Locate the cell with the specified text and output its [x, y] center coordinate. 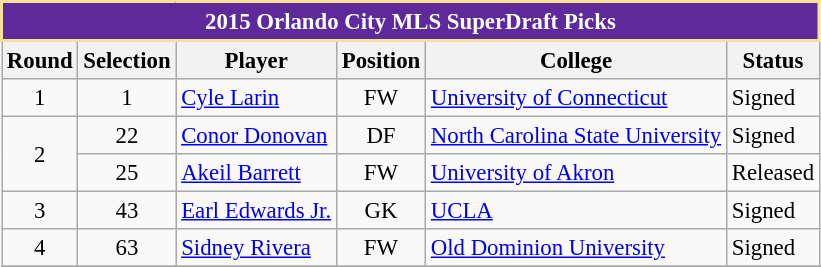
Earl Edwards Jr. [256, 211]
University of Connecticut [576, 98]
Akeil Barrett [256, 173]
Position [380, 60]
43 [127, 211]
3 [40, 211]
UCLA [576, 211]
Selection [127, 60]
University of Akron [576, 173]
25 [127, 173]
Cyle Larin [256, 98]
Round [40, 60]
2 [40, 154]
Released [774, 173]
North Carolina State University [576, 136]
22 [127, 136]
2015 Orlando City MLS SuperDraft Picks [411, 22]
Player [256, 60]
Status [774, 60]
College [576, 60]
GK [380, 211]
DF [380, 136]
Conor Donovan [256, 136]
